Identify which cell holds the provided text, then report its (x, y) central coordinate. 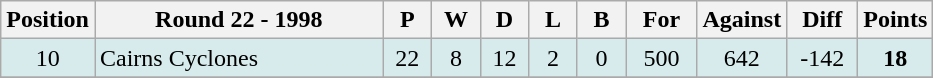
Position (48, 20)
L (554, 20)
642 (742, 58)
-142 (822, 58)
W (456, 20)
Points (896, 20)
18 (896, 58)
For (662, 20)
2 (554, 58)
12 (504, 58)
Round 22 - 1998 (238, 20)
Diff (822, 20)
0 (602, 58)
500 (662, 58)
10 (48, 58)
B (602, 20)
8 (456, 58)
22 (408, 58)
P (408, 20)
Cairns Cyclones (238, 58)
D (504, 20)
Against (742, 20)
